For the text-containing cell, return its midpoint in [X, Y] coordinate format. 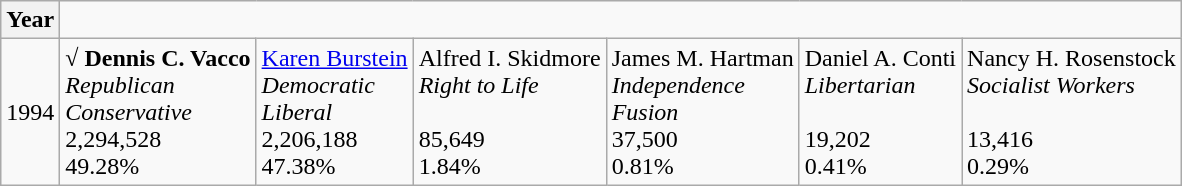
Karen BursteinDemocraticLiberal2,206,18847.38% [334, 112]
Nancy H. RosenstockSocialist Workers13,4160.29% [1072, 112]
Year [30, 20]
√ Dennis C. VaccoRepublicanConservative2,294,52849.28% [158, 112]
Daniel A. ContiLibertarian19,2020.41% [880, 112]
Alfred I. SkidmoreRight to Life85,6491.84% [510, 112]
James M. HartmanIndependenceFusion37,5000.81% [702, 112]
1994 [30, 112]
